Search for the cell housing the specified text and yield its [x, y] center coordinate. 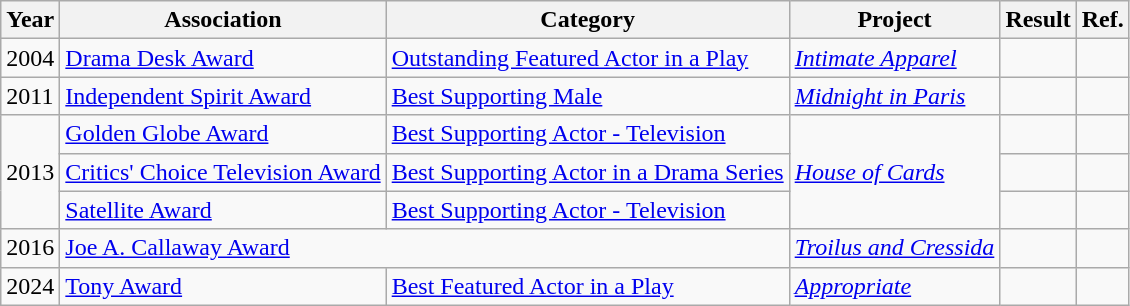
Association [223, 20]
2024 [30, 286]
Troilus and Cressida [894, 248]
Independent Spirit Award [223, 96]
2013 [30, 172]
Joe A. Callaway Award [424, 248]
Category [588, 20]
Best Supporting Male [588, 96]
Tony Award [223, 286]
Outstanding Featured Actor in a Play [588, 58]
2011 [30, 96]
Intimate Apparel [894, 58]
Satellite Award [223, 210]
Result [1038, 20]
Year [30, 20]
Project [894, 20]
2016 [30, 248]
Appropriate [894, 286]
Golden Globe Award [223, 134]
Ref. [1102, 20]
Critics' Choice Television Award [223, 172]
Drama Desk Award [223, 58]
2004 [30, 58]
Best Featured Actor in a Play [588, 286]
Best Supporting Actor in a Drama Series [588, 172]
Midnight in Paris [894, 96]
House of Cards [894, 172]
